Provide the (x, y) coordinate of the cell's center where the given text is located.  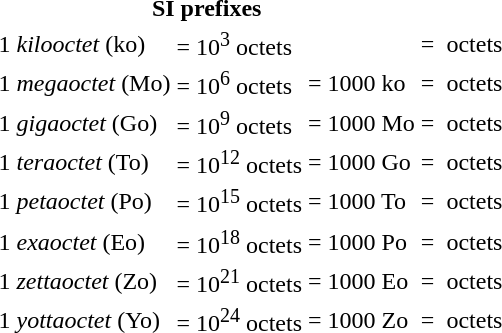
= 1000 Po (361, 241)
= 109 octets (240, 123)
= 1018 octets (240, 241)
= 1000 Mo (361, 123)
= 1021 octets (240, 281)
= 103 octets (296, 44)
= 1000 To (361, 202)
= 106 octets (240, 83)
= 1012 octets (240, 162)
= 1000 ko (361, 83)
= 1015 octets (240, 202)
= 1000 Go (361, 162)
= 1000 Eo (361, 281)
